Pinpoint the cell where the given text exists, returning its (x, y) midpoint coordinate. 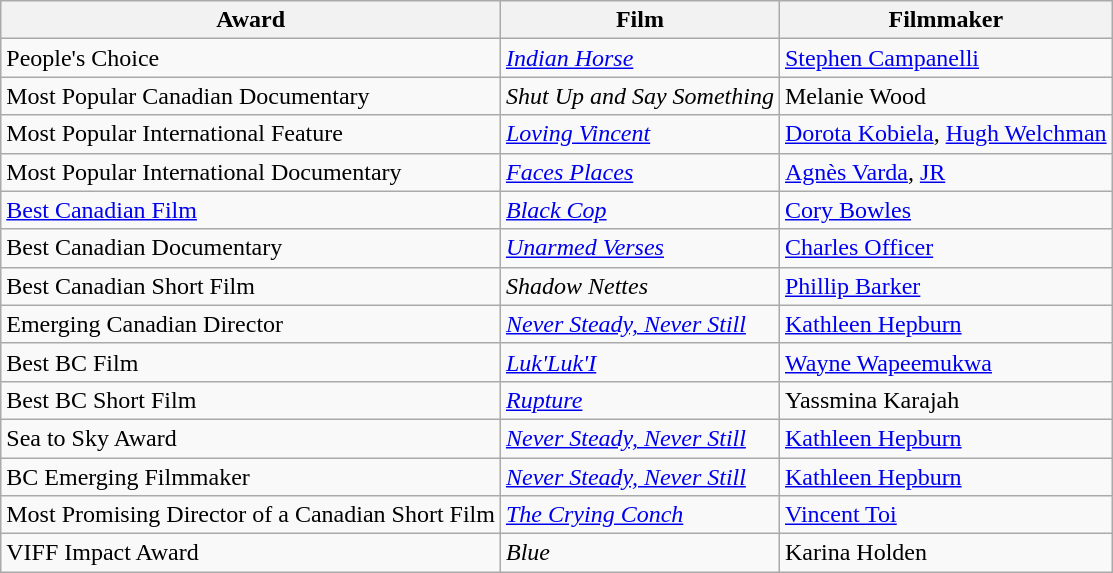
Best BC Short Film (251, 400)
Loving Vincent (640, 134)
Best BC Film (251, 362)
Vincent Toi (946, 515)
Unarmed Verses (640, 248)
The Crying Conch (640, 515)
Luk'Luk'I (640, 362)
VIFF Impact Award (251, 553)
Best Canadian Short Film (251, 286)
Rupture (640, 400)
Award (251, 20)
Most Popular Canadian Documentary (251, 96)
Film (640, 20)
Emerging Canadian Director (251, 324)
Phillip Barker (946, 286)
Yassmina Karajah (946, 400)
Stephen Campanelli (946, 58)
People's Choice (251, 58)
Cory Bowles (946, 210)
Most Promising Director of a Canadian Short Film (251, 515)
Shadow Nettes (640, 286)
Dorota Kobiela, Hugh Welchman (946, 134)
Best Canadian Documentary (251, 248)
Best Canadian Film (251, 210)
Sea to Sky Award (251, 438)
Filmmaker (946, 20)
Black Cop (640, 210)
Charles Officer (946, 248)
Most Popular International Documentary (251, 172)
Faces Places (640, 172)
Shut Up and Say Something (640, 96)
Most Popular International Feature (251, 134)
Melanie Wood (946, 96)
Agnès Varda, JR (946, 172)
Indian Horse (640, 58)
Blue (640, 553)
Wayne Wapeemukwa (946, 362)
BC Emerging Filmmaker (251, 477)
Karina Holden (946, 553)
